Return (X, Y) of the center of cell containing provided text 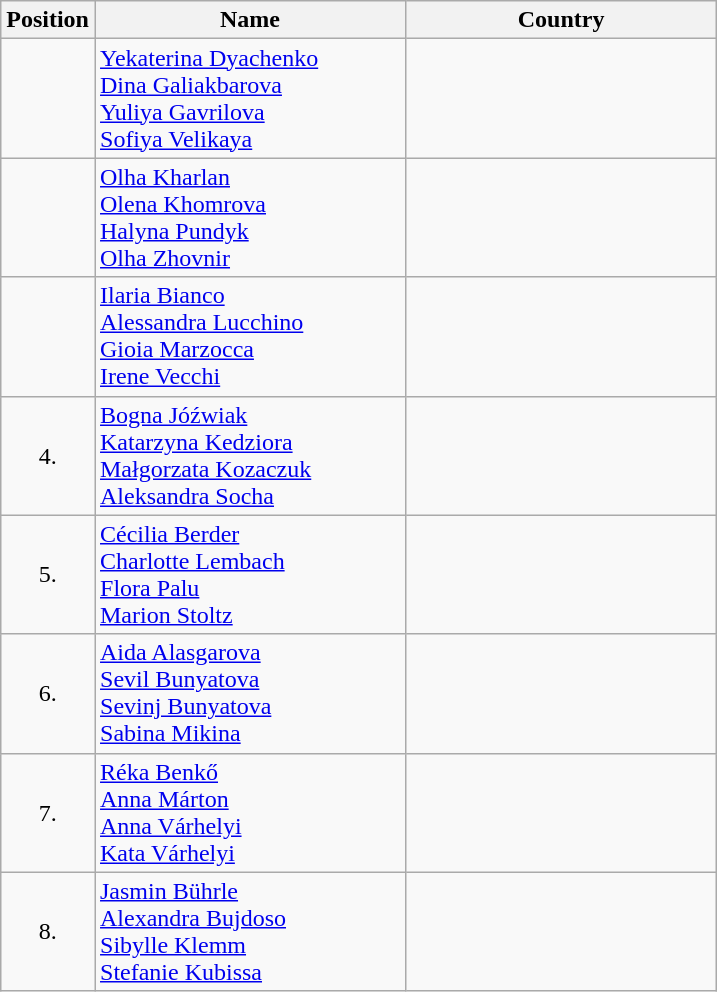
Bogna JóźwiakKatarzyna KedzioraMałgorzata KozaczukAleksandra Socha (250, 456)
Name (250, 20)
Country (562, 20)
Yekaterina DyachenkoDina GaliakbarovaYuliya GavrilovaSofiya Velikaya (250, 98)
6. (48, 694)
Aida AlasgarovaSevil BunyatovaSevinj BunyatovaSabina Mikina (250, 694)
8. (48, 932)
Réka BenkőAnna MártonAnna VárhelyiKata Várhelyi (250, 812)
Olha KharlanOlena KhomrovaHalyna PundykOlha Zhovnir (250, 218)
Cécilia BerderCharlotte LembachFlora PaluMarion Stoltz (250, 574)
4. (48, 456)
5. (48, 574)
Jasmin BührleAlexandra BujdosoSibylle KlemmStefanie Kubissa (250, 932)
Position (48, 20)
7. (48, 812)
Ilaria BiancoAlessandra LucchinoGioia MarzoccaIrene Vecchi (250, 336)
